Return [X, Y] of the center of cell containing provided text 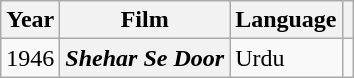
Year [30, 20]
Shehar Se Door [145, 58]
1946 [30, 58]
Language [286, 20]
Film [145, 20]
Urdu [286, 58]
